Extract the [X, Y] coordinate from the center of the cell holding the provided text.  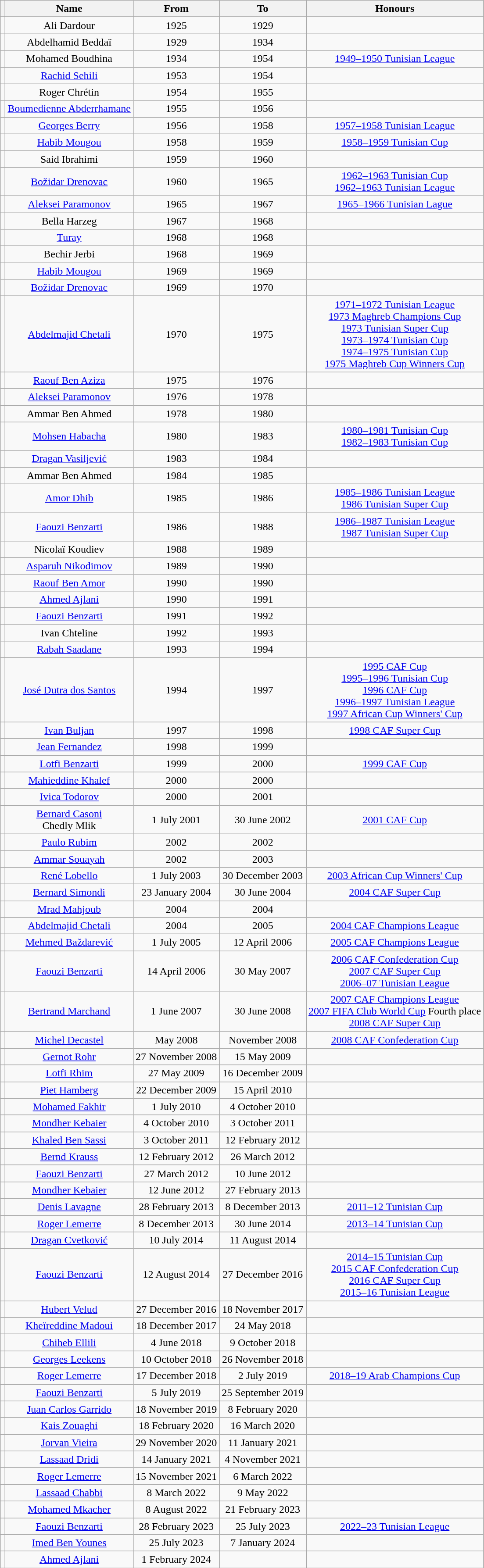
29 November 2020 [176, 1443]
11 January 2021 [263, 1443]
Piet Hamberg [69, 1090]
Gernot Rohr [69, 1057]
Raouf Ben Amor [69, 583]
12 April 2006 [263, 943]
Jean Fernandez [69, 747]
10 July 2014 [176, 1240]
Mahieddine Khalef [69, 780]
22 December 2009 [176, 1090]
Bernard Simondi [69, 892]
Dragan Cvetković [69, 1240]
4 November 2021 [263, 1459]
15 November 2021 [176, 1476]
8 February 2020 [263, 1409]
27 February 2013 [263, 1190]
Bella Harzeg [69, 221]
28 February 2023 [176, 1526]
2001 CAF Cup [395, 819]
12 August 2014 [176, 1275]
30 December 2003 [263, 875]
Chiheb Ellili [69, 1343]
2008 CAF Confederation Cup [395, 1040]
5 July 2019 [176, 1393]
18 November 2019 [176, 1409]
9 October 2018 [263, 1343]
1957–1958 Tunisian League [395, 125]
Ivan Buljan [69, 730]
Name [69, 9]
18 February 2020 [176, 1426]
1995 CAF Cup1995–1996 Tunisian Cup 1996 CAF Cup1996–1997 Tunisian League 1997 African Cup Winners' Cup [395, 690]
Amor Dhib [69, 498]
30 June 2008 [263, 1011]
1 July 2003 [176, 875]
21 February 2023 [263, 1509]
8 March 2022 [176, 1493]
René Lobello [69, 875]
14 April 2006 [176, 971]
Said Ibrahimi [69, 159]
Bechir Jerbi [69, 254]
7 January 2024 [263, 1543]
Bernard CasoniChedly Mlik [69, 819]
18 December 2017 [176, 1326]
2005 [263, 926]
November 2008 [263, 1040]
2011–12 Tunisian Cup [395, 1207]
1985–1986 Tunisian League1986 Tunisian Super Cup [395, 498]
1953 [176, 75]
1999 CAF Cup [395, 764]
2014–15 Tunisian Cup 2015 CAF Confederation Cup 2016 CAF Super Cup2015–16 Tunisian League [395, 1275]
Hubert Velud [69, 1309]
Georges Berry [69, 125]
2 July 2019 [263, 1376]
17 December 2018 [176, 1376]
Lotfi Rhim [69, 1073]
2006 CAF Confederation Cup 2007 CAF Super Cup2006–07 Tunisian League [395, 971]
15 April 2010 [263, 1090]
26 November 2018 [263, 1359]
2007 CAF Champions League2007 FIFA Club World Cup Fourth place 2008 CAF Super Cup [395, 1011]
Rachid Sehili [69, 75]
Mohamed Mkacher [69, 1509]
1949–1950 Tunisian League [395, 59]
24 May 2018 [263, 1326]
11 August 2014 [263, 1240]
Ammar Souayah [69, 859]
Imed Ben Younes [69, 1543]
Michel Decastel [69, 1040]
9 May 2022 [263, 1493]
27 November 2008 [176, 1057]
José Dutra dos Santos [69, 690]
10 June 2012 [263, 1173]
Dragan Vasiljević [69, 459]
Lassaad Dridi [69, 1459]
Ivica Todorov [69, 797]
2005 CAF Champions League [395, 943]
2004 CAF Champions League [395, 926]
Bertrand Marchand [69, 1011]
Abdelhamid Beddaï [69, 42]
Ivan Chteline [69, 633]
Ali Dardour [69, 25]
6 March 2022 [263, 1476]
Mohamed Fakhir [69, 1107]
May 2008 [176, 1040]
2013–14 Tunisian Cup [395, 1223]
1 June 2007 [176, 1011]
Boumedienne Abderrhamane [69, 109]
30 June 2004 [263, 892]
1980–1981 Tunisian Cup1982–1983 Tunisian Cup [395, 436]
Mohsen Habacha [69, 436]
1 July 2010 [176, 1107]
14 January 2021 [176, 1459]
28 February 2013 [176, 1207]
1 February 2024 [176, 1560]
Juan Carlos Garrido [69, 1409]
To [263, 9]
4 June 2018 [176, 1343]
2003 [263, 859]
1925 [176, 25]
2018–19 Arab Champions Cup [395, 1376]
30 June 2014 [263, 1223]
30 May 2007 [263, 971]
Nicolaï Koudiev [69, 549]
Kheïreddine Madoui [69, 1326]
Mehmed Baždarević [69, 943]
16 March 2020 [263, 1426]
12 June 2012 [176, 1190]
1958–1959 Tunisian Cup [395, 142]
15 May 2009 [263, 1057]
26 March 2012 [263, 1157]
Raouf Ben Aziza [69, 380]
2004 CAF Super Cup [395, 892]
Lotfi Benzarti [69, 764]
2001 [263, 797]
Jorvan Vieira [69, 1443]
1986–1987 Tunisian League1987 Tunisian Super Cup [395, 526]
Asparuh Nikodimov [69, 566]
27 May 2009 [176, 1073]
1 July 2001 [176, 819]
Turay [69, 238]
Georges Leekens [69, 1359]
18 November 2017 [263, 1309]
Rabah Saadane [69, 650]
23 January 2004 [176, 892]
Denis Lavagne [69, 1207]
Paulo Rubim [69, 842]
2022–23 Tunisian League [395, 1526]
Mrad Mahjoub [69, 909]
25 September 2019 [263, 1393]
1962–1963 Tunisian Cup1962–1963 Tunisian League [395, 182]
Honours [395, 9]
Roger Chrétin [69, 92]
Mohamed Boudhina [69, 59]
1971–1972 Tunisian League1973 Maghreb Champions Cup1973 Tunisian Super Cup1973–1974 Tunisian Cup1974–1975 Tunisian Cup1975 Maghreb Cup Winners Cup [395, 334]
27 March 2012 [176, 1173]
From [176, 9]
Khaled Ben Sassi [69, 1140]
10 October 2018 [176, 1359]
Kais Zouaghi [69, 1426]
16 December 2009 [263, 1073]
1 July 2005 [176, 943]
2003 African Cup Winners' Cup [395, 875]
30 June 2002 [263, 819]
Bernd Krauss [69, 1157]
1998 CAF Super Cup [395, 730]
8 August 2022 [176, 1509]
Lassaad Chabbi [69, 1493]
1965–1966 Tunisian Lague [395, 204]
